Output the (X, Y) coordinate of the center of the cell containing the given text.  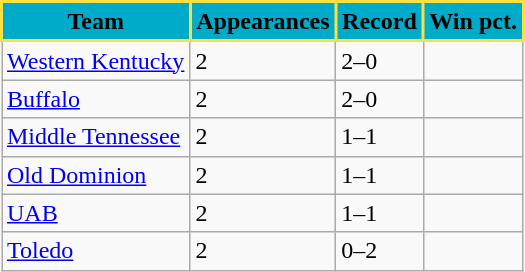
Buffalo (96, 99)
Team (96, 22)
Appearances (263, 22)
0–2 (380, 251)
Old Dominion (96, 175)
UAB (96, 213)
Middle Tennessee (96, 137)
Western Kentucky (96, 60)
Toledo (96, 251)
Record (380, 22)
Win pct. (473, 22)
